Output the (X, Y) coordinate of the center of the cell containing the given text.  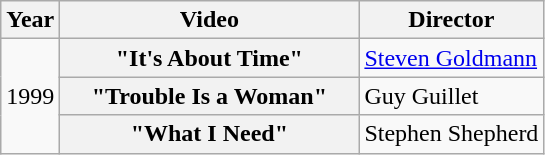
Steven Goldmann (452, 58)
"Trouble Is a Woman" (210, 96)
Video (210, 20)
1999 (30, 96)
"It's About Time" (210, 58)
Director (452, 20)
Guy Guillet (452, 96)
"What I Need" (210, 134)
Stephen Shepherd (452, 134)
Year (30, 20)
